Capture the cell that displays the provided text and extract its (X, Y) central coordinate. 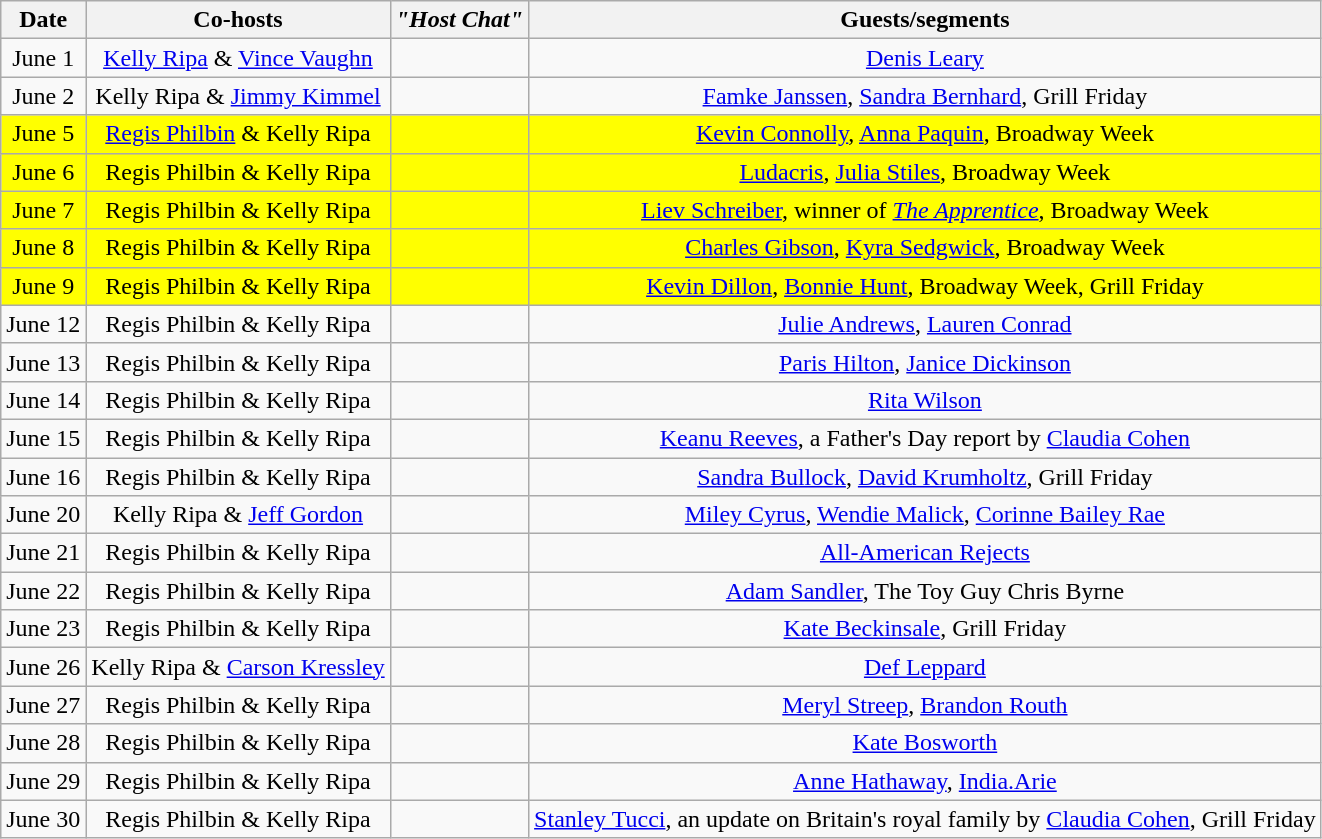
Kelly Ripa & Jimmy Kimmel (238, 96)
Anne Hathaway, India.Arie (926, 781)
Sandra Bullock, David Krumholtz, Grill Friday (926, 477)
June 27 (44, 705)
June 15 (44, 438)
June 5 (44, 134)
Keanu Reeves, a Father's Day report by Claudia Cohen (926, 438)
Miley Cyrus, Wendie Malick, Corinne Bailey Rae (926, 515)
Def Leppard (926, 667)
June 1 (44, 58)
June 26 (44, 667)
June 2 (44, 96)
All-American Rejects (926, 553)
Famke Janssen, Sandra Bernhard, Grill Friday (926, 96)
Ludacris, Julia Stiles, Broadway Week (926, 172)
June 28 (44, 743)
Kevin Connolly, Anna Paquin, Broadway Week (926, 134)
Julie Andrews, Lauren Conrad (926, 324)
June 21 (44, 553)
Kelly Ripa & Vince Vaughn (238, 58)
Meryl Streep, Brandon Routh (926, 705)
Kate Bosworth (926, 743)
"Host Chat" (459, 20)
Paris Hilton, Janice Dickinson (926, 362)
Guests/segments (926, 20)
June 7 (44, 210)
June 30 (44, 819)
June 20 (44, 515)
Charles Gibson, Kyra Sedgwick, Broadway Week (926, 248)
Kelly Ripa & Jeff Gordon (238, 515)
Date (44, 20)
June 13 (44, 362)
Kate Beckinsale, Grill Friday (926, 629)
Liev Schreiber, winner of The Apprentice, Broadway Week (926, 210)
June 9 (44, 286)
Adam Sandler, The Toy Guy Chris Byrne (926, 591)
June 12 (44, 324)
Stanley Tucci, an update on Britain's royal family by Claudia Cohen, Grill Friday (926, 819)
Kevin Dillon, Bonnie Hunt, Broadway Week, Grill Friday (926, 286)
Co-hosts (238, 20)
June 14 (44, 400)
Rita Wilson (926, 400)
June 16 (44, 477)
June 6 (44, 172)
Kelly Ripa & Carson Kressley (238, 667)
June 23 (44, 629)
June 8 (44, 248)
June 29 (44, 781)
June 22 (44, 591)
Denis Leary (926, 58)
